Provide the (X, Y) coordinate of the cell's center where the given text is located.  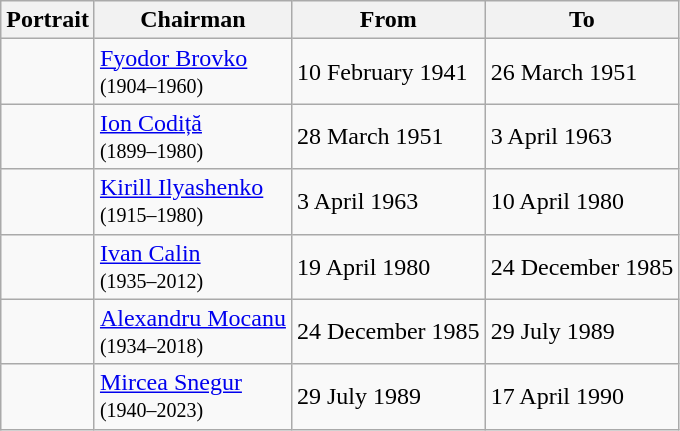
10 February 1941 (388, 72)
26 March 1951 (582, 72)
28 March 1951 (388, 136)
Kirill Ilyashenko(1915–1980) (192, 202)
17 April 1990 (582, 396)
Alexandru Mocanu(1934–2018) (192, 332)
Mircea Snegur(1940–2023) (192, 396)
Portrait (48, 20)
19 April 1980 (388, 266)
Ion Codiță(1899–1980) (192, 136)
From (388, 20)
Ivan Calin(1935–2012) (192, 266)
Fyodor Brovko(1904–1960) (192, 72)
Chairman (192, 20)
To (582, 20)
10 April 1980 (582, 202)
